Scan for the cell matching the given text and deliver its [X, Y] coordinate at center. 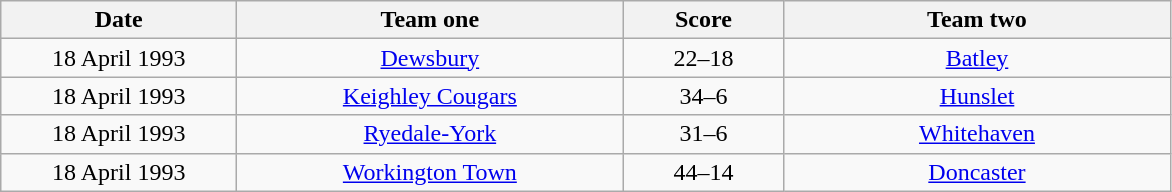
34–6 [704, 96]
Hunslet [977, 96]
Keighley Cougars [430, 96]
Whitehaven [977, 134]
Doncaster [977, 172]
31–6 [704, 134]
Batley [977, 58]
Dewsbury [430, 58]
Ryedale-York [430, 134]
Score [704, 20]
22–18 [704, 58]
Team two [977, 20]
Team one [430, 20]
Workington Town [430, 172]
44–14 [704, 172]
Date [119, 20]
